Determine the (x, y) coordinate at the center of the cell enclosing the given text.  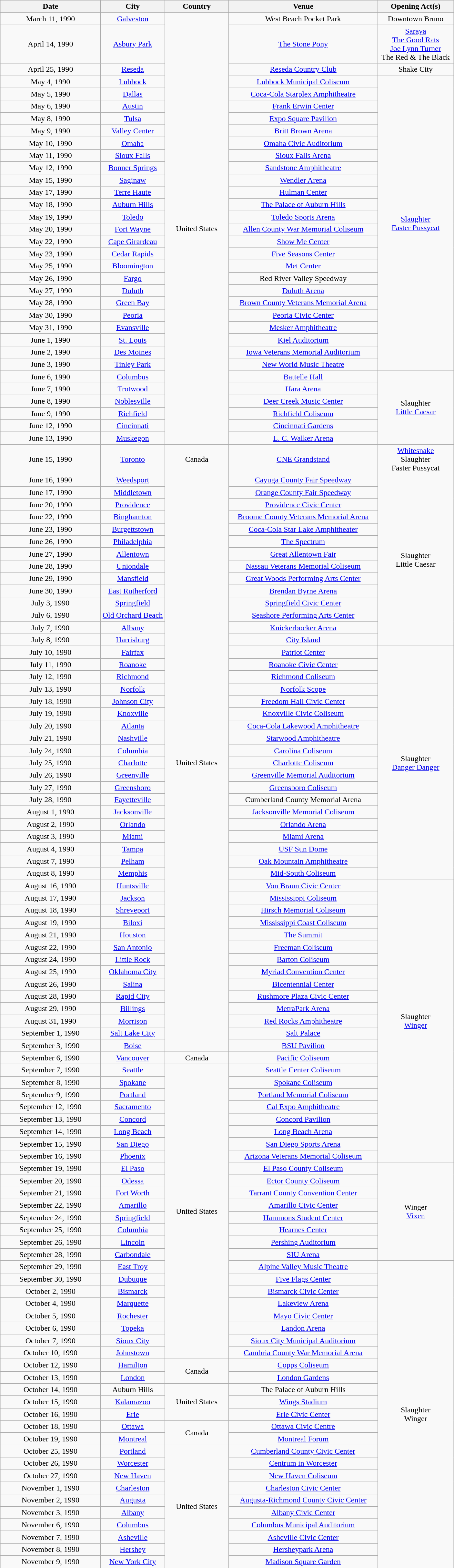
May 19, 1990 (50, 217)
Tinley Park (133, 364)
Atlanta (133, 726)
Freeman Coliseum (303, 947)
Old Orchard Beach (133, 615)
Fargo (133, 278)
Houston (133, 935)
Rapid City (133, 996)
San Antonio (133, 947)
Venue (303, 6)
August 25, 1990 (50, 972)
Barton Coliseum (303, 959)
Five Seasons Center (303, 254)
Sandstone Amphitheatre (303, 168)
June 8, 1990 (50, 401)
August 31, 1990 (50, 1021)
Columbus Municipal Auditorium (303, 1525)
Bismarck (133, 1291)
City (133, 6)
May 22, 1990 (50, 242)
WingerVixen (416, 1211)
May 15, 1990 (50, 180)
September 3, 1990 (50, 1046)
September 29, 1990 (50, 1267)
Vancouver (133, 1058)
Little Rock (133, 959)
October 4, 1990 (50, 1304)
Shake City (416, 69)
London Gardens (303, 1377)
May 6, 1990 (50, 106)
Augusta-Richmond County Civic Center (303, 1500)
September 14, 1990 (50, 1131)
September 21, 1990 (50, 1193)
Five Flags Center (303, 1279)
May 27, 1990 (50, 291)
Burgettstown (133, 529)
Amarillo (133, 1205)
New York City (133, 1562)
May 9, 1990 (50, 131)
May 26, 1990 (50, 278)
Oak Mountain Amphitheatre (303, 861)
Saginaw (133, 180)
Broome County Veterans Memorial Arena (303, 517)
May 12, 1990 (50, 168)
San Diego (133, 1144)
Myriad Convention Center (303, 972)
Frank Erwin Center (303, 106)
May 5, 1990 (50, 94)
Montreal (133, 1439)
September 12, 1990 (50, 1107)
September 15, 1990 (50, 1144)
L. C. Walker Arena (303, 438)
USF Sun Dome (303, 849)
October 27, 1990 (50, 1476)
Oklahoma City (133, 972)
City Island (303, 640)
September 28, 1990 (50, 1254)
June 16, 1990 (50, 480)
Orange County Fair Speedway (303, 492)
September 1, 1990 (50, 1033)
Hirsch Memorial Coliseum (303, 910)
Mississippi Coliseum (303, 898)
May 30, 1990 (50, 315)
Hammons Student Center (303, 1218)
August 8, 1990 (50, 873)
Norfolk (133, 689)
Orlando Arena (303, 824)
Kiel Auditorium (303, 340)
Richmond Coliseum (303, 677)
Charleston (133, 1488)
Alpine Valley Music Theatre (303, 1267)
August 21, 1990 (50, 935)
Peoria Civic Center (303, 315)
Sioux Falls Arena (303, 155)
Country (197, 6)
September 26, 1990 (50, 1242)
Johnson City (133, 701)
Trotwood (133, 389)
Fort Wayne (133, 229)
Lakeview Arena (303, 1304)
May 17, 1990 (50, 192)
Roanoke Civic Center (303, 665)
West Beach Pocket Park (303, 19)
Omaha Civic Auditorium (303, 143)
June 12, 1990 (50, 426)
Omaha (133, 143)
Coca-Cola Starplex Amphitheatre (303, 94)
Worcester (133, 1463)
MetraPark Arena (303, 1009)
SarayaThe Good RatsJoe Lynn TurnerThe Red & The Black (416, 44)
Fayetteville (133, 800)
Memphis (133, 873)
Cape Girardeau (133, 242)
Show Me Center (303, 242)
Uniondale (133, 566)
August 7, 1990 (50, 861)
Huntsville (133, 886)
July 12, 1990 (50, 677)
May 23, 1990 (50, 254)
Starwood Amphitheatre (303, 738)
July 3, 1990 (50, 603)
April 14, 1990 (50, 44)
Springfield Civic Center (303, 603)
The Summit (303, 935)
May 20, 1990 (50, 229)
May 28, 1990 (50, 303)
June 27, 1990 (50, 554)
Norfolk Scope (303, 689)
June 3, 1990 (50, 364)
Albany Civic Center (303, 1512)
Ottawa (133, 1427)
Salt Lake City (133, 1033)
June 17, 1990 (50, 492)
Mansfield (133, 578)
October 2, 1990 (50, 1291)
The Stone Pony (303, 44)
August 24, 1990 (50, 959)
Reseda Country Club (303, 69)
November 9, 1990 (50, 1562)
Hara Arena (303, 389)
SIU Arena (303, 1254)
Duluth Arena (303, 291)
August 28, 1990 (50, 996)
Ottawa Civic Centre (303, 1427)
June 2, 1990 (50, 352)
Long Beach (133, 1131)
August 18, 1990 (50, 910)
Seattle (133, 1070)
Greensboro Coliseum (303, 788)
July 20, 1990 (50, 726)
Valley Center (133, 131)
September 24, 1990 (50, 1218)
September 16, 1990 (50, 1156)
Madison Square Garden (303, 1562)
WhitesnakeSlaughterFaster Pussycat (416, 459)
Austin (133, 106)
Date (50, 6)
July 7, 1990 (50, 628)
June 13, 1990 (50, 438)
New Haven (133, 1476)
Kalamazoo (133, 1402)
October 26, 1990 (50, 1463)
June 26, 1990 (50, 542)
July 21, 1990 (50, 738)
Toledo Sports Arena (303, 217)
East Rutherford (133, 591)
November 2, 1990 (50, 1500)
Duluth (133, 291)
Hulman Center (303, 192)
East Troy (133, 1267)
November 3, 1990 (50, 1512)
Tampa (133, 849)
Britt Brown Arena (303, 131)
Carbondale (133, 1254)
July 27, 1990 (50, 788)
Concord (133, 1119)
Des Moines (133, 352)
October 14, 1990 (50, 1390)
Seattle Center Coliseum (303, 1070)
November 1, 1990 (50, 1488)
Mayo Civic Center (303, 1316)
Cincinnati (133, 426)
Charleston Civic Center (303, 1488)
Fairfax (133, 652)
Landon Arena (303, 1328)
Greensboro (133, 788)
September 7, 1990 (50, 1070)
Miami (133, 837)
July 18, 1990 (50, 701)
October 19, 1990 (50, 1439)
July 25, 1990 (50, 763)
Mississippi Coast Coliseum (303, 923)
Hersheypark Arena (303, 1549)
Nassau Veterans Memorial Coliseum (303, 566)
Cedar Rapids (133, 254)
Asheville (133, 1537)
Cambria County War Memorial Arena (303, 1353)
Marquette (133, 1304)
Expo Square Pavilion (303, 119)
Odessa (133, 1181)
June 7, 1990 (50, 389)
Dallas (133, 94)
May 18, 1990 (50, 205)
August 4, 1990 (50, 849)
Salina (133, 984)
Downtown Bruno (416, 19)
Hamilton (133, 1365)
Cincinnati Gardens (303, 426)
Greenville (133, 775)
Freedom Hall Civic Center (303, 701)
July 24, 1990 (50, 750)
July 11, 1990 (50, 665)
Pershing Auditorium (303, 1242)
August 3, 1990 (50, 837)
Amarillo Civic Center (303, 1205)
Fort Worth (133, 1193)
August 26, 1990 (50, 984)
Mid-South Coliseum (303, 873)
Bismarck Civic Center (303, 1291)
Cumberland County Civic Center (303, 1451)
Jackson (133, 898)
September 19, 1990 (50, 1168)
October 7, 1990 (50, 1340)
Arizona Veterans Memorial Coliseum (303, 1156)
St. Louis (133, 340)
Knoxville (133, 714)
Providence Civic Center (303, 505)
Rushmore Plaza Civic Center (303, 996)
Philadelphia (133, 542)
Battelle Hall (303, 377)
June 9, 1990 (50, 414)
Cumberland County Memorial Arena (303, 800)
Terre Haute (133, 192)
August 17, 1990 (50, 898)
Providence (133, 505)
Toronto (133, 459)
Shreveport (133, 910)
Roanoke (133, 665)
Billings (133, 1009)
Great Woods Performing Arts Center (303, 578)
Pacific Coliseum (303, 1058)
September 6, 1990 (50, 1058)
Rochester (133, 1316)
Dubuque (133, 1279)
Pelham (133, 861)
CNE Grandstand (303, 459)
Jacksonville (133, 812)
Bicentennial Center (303, 984)
Seashore Performing Arts Center (303, 615)
September 22, 1990 (50, 1205)
Allen County War Memorial Coliseum (303, 229)
El Paso (133, 1168)
Carolina Coliseum (303, 750)
Reseda (133, 69)
May 25, 1990 (50, 266)
May 8, 1990 (50, 119)
Greenville Memorial Auditorium (303, 775)
Sioux City (133, 1340)
Spokane Coliseum (303, 1082)
Knoxville Civic Coliseum (303, 714)
Asbury Park (133, 44)
May 10, 1990 (50, 143)
Green Bay (133, 303)
Great Allentown Fair (303, 554)
Charlotte (133, 763)
Von Braun Civic Center (303, 886)
Lincoln (133, 1242)
Montreal Forum (303, 1439)
Harrisburg (133, 640)
April 25, 1990 (50, 69)
May 4, 1990 (50, 82)
Erie (133, 1414)
Coca-Cola Star Lake Amphitheater (303, 529)
SlaughterFaster Pussycat (416, 223)
Sioux Falls (133, 155)
Met Center (303, 266)
Copps Coliseum (303, 1365)
July 13, 1990 (50, 689)
May 31, 1990 (50, 327)
Tarrant County Convention Center (303, 1193)
Cal Expo Amphitheatre (303, 1107)
June 28, 1990 (50, 566)
October 10, 1990 (50, 1353)
August 16, 1990 (50, 886)
October 5, 1990 (50, 1316)
Peoria (133, 315)
Evansville (133, 327)
Richmond (133, 677)
October 13, 1990 (50, 1377)
July 10, 1990 (50, 652)
July 28, 1990 (50, 800)
October 15, 1990 (50, 1402)
June 15, 1990 (50, 459)
Wings Stadium (303, 1402)
October 12, 1990 (50, 1365)
Tulsa (133, 119)
July 6, 1990 (50, 615)
November 8, 1990 (50, 1549)
Charlotte Coliseum (303, 763)
The Spectrum (303, 542)
BSU Pavilion (303, 1046)
Miami Arena (303, 837)
Toledo (133, 217)
September 25, 1990 (50, 1230)
Boise (133, 1046)
August 1, 1990 (50, 812)
Noblesville (133, 401)
Patriot Center (303, 652)
New World Music Theatre (303, 364)
Red River Valley Speedway (303, 278)
July 8, 1990 (50, 640)
Topeka (133, 1328)
Iowa Veterans Memorial Auditorium (303, 352)
New Haven Coliseum (303, 1476)
June 1, 1990 (50, 340)
Augusta (133, 1500)
Richfield Coliseum (303, 414)
October 6, 1990 (50, 1328)
Weedsport (133, 480)
June 29, 1990 (50, 578)
June 6, 1990 (50, 377)
Knickerbocker Arena (303, 628)
Centrum in Worcester (303, 1463)
Middletown (133, 492)
Wendler Arena (303, 180)
October 16, 1990 (50, 1414)
Opening Act(s) (416, 6)
London (133, 1377)
June 22, 1990 (50, 517)
Deer Creek Music Center (303, 401)
Nashville (133, 738)
May 11, 1990 (50, 155)
Cayuga County Fair Speedway (303, 480)
August 22, 1990 (50, 947)
Lubbock (133, 82)
Coca-Cola Lakewood Amphitheatre (303, 726)
Concord Pavilion (303, 1119)
October 25, 1990 (50, 1451)
August 19, 1990 (50, 923)
June 23, 1990 (50, 529)
Johnstown (133, 1353)
Sacramento (133, 1107)
El Paso County Coliseum (303, 1168)
Long Beach Arena (303, 1131)
March 11, 1990 (50, 19)
July 26, 1990 (50, 775)
September 20, 1990 (50, 1181)
August 2, 1990 (50, 824)
Muskegon (133, 438)
August 29, 1990 (50, 1009)
Hearnes Center (303, 1230)
Bonner Springs (133, 168)
November 7, 1990 (50, 1537)
Hershey (133, 1549)
November 6, 1990 (50, 1525)
Asheville Civic Center (303, 1537)
Sioux City Municipal Auditorium (303, 1340)
September 8, 1990 (50, 1082)
June 30, 1990 (50, 591)
Binghamton (133, 517)
Morrison (133, 1021)
Orlando (133, 824)
Salt Palace (303, 1033)
Bloomington (133, 266)
Brendan Byrne Arena (303, 591)
Allentown (133, 554)
Galveston (133, 19)
October 18, 1990 (50, 1427)
September 9, 1990 (50, 1095)
Red Rocks Amphitheatre (303, 1021)
Spokane (133, 1082)
Lubbock Municipal Coliseum (303, 82)
September 30, 1990 (50, 1279)
SlaughterDanger Danger (416, 763)
July 19, 1990 (50, 714)
Erie Civic Center (303, 1414)
Phoenix (133, 1156)
Jacksonville Memorial Coliseum (303, 812)
Portland Memorial Coliseum (303, 1095)
Mesker Amphitheatre (303, 327)
Brown County Veterans Memorial Arena (303, 303)
September 13, 1990 (50, 1119)
San Diego Sports Arena (303, 1144)
Biloxi (133, 923)
June 20, 1990 (50, 505)
Ector County Coliseum (303, 1181)
Richfield (133, 414)
